Detect which cell encompasses the target text, then output its (X, Y) center coordinate. 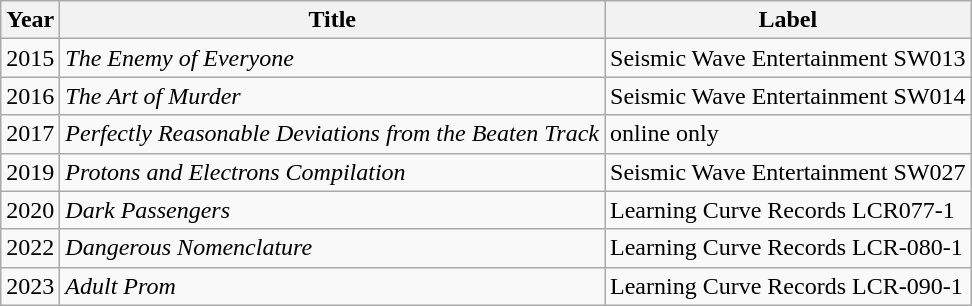
Dangerous Nomenclature (332, 248)
Seismic Wave Entertainment SW014 (788, 96)
Year (30, 20)
Adult Prom (332, 286)
2023 (30, 286)
Title (332, 20)
2015 (30, 58)
The Enemy of Everyone (332, 58)
2016 (30, 96)
The Art of Murder (332, 96)
2019 (30, 172)
online only (788, 134)
Dark Passengers (332, 210)
Protons and Electrons Compilation (332, 172)
2022 (30, 248)
Learning Curve Records LCR-090-1 (788, 286)
2017 (30, 134)
Perfectly Reasonable Deviations from the Beaten Track (332, 134)
2020 (30, 210)
Seismic Wave Entertainment SW027 (788, 172)
Label (788, 20)
Learning Curve Records LCR077-1 (788, 210)
Seismic Wave Entertainment SW013 (788, 58)
Learning Curve Records LCR-080-1 (788, 248)
